Output the (x, y) coordinate of the center of the cell containing the given text.  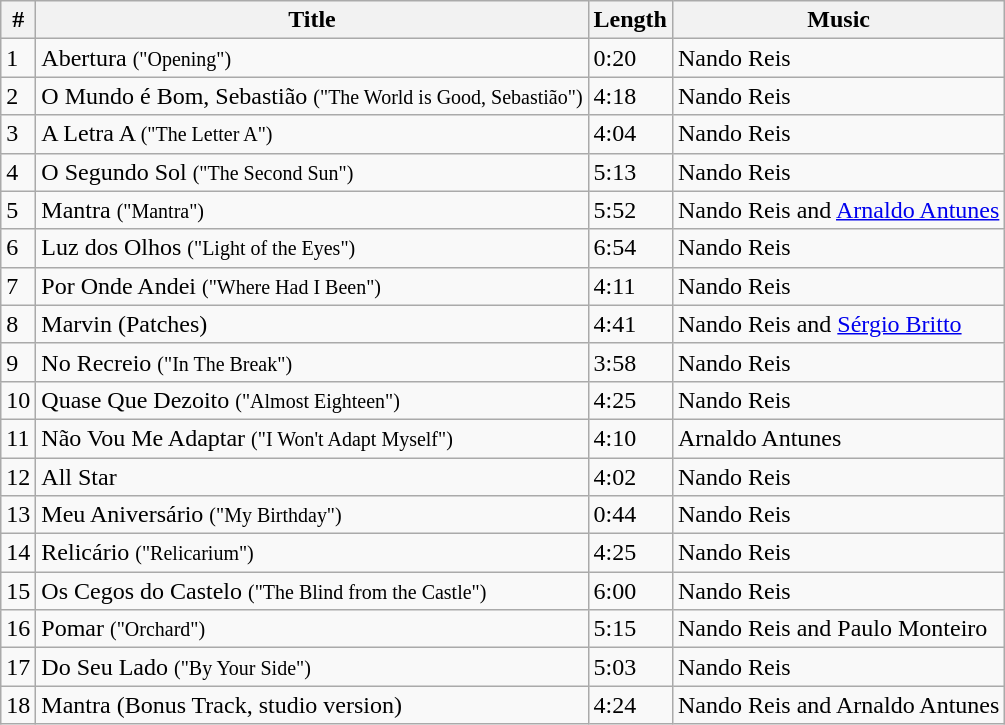
A Letra A ("The Letter A") (312, 134)
5:03 (630, 667)
13 (18, 515)
9 (18, 362)
4 (18, 172)
Do Seu Lado ("By Your Side") (312, 667)
0:20 (630, 58)
Pomar ("Orchard") (312, 629)
Os Cegos do Castelo ("The Blind from the Castle") (312, 591)
4:24 (630, 705)
15 (18, 591)
18 (18, 705)
12 (18, 477)
2 (18, 96)
Mantra ("Mantra") (312, 210)
6:54 (630, 248)
All Star (312, 477)
Relicário ("Relicarium") (312, 553)
6:00 (630, 591)
5 (18, 210)
16 (18, 629)
4:18 (630, 96)
Nando Reis and Paulo Monteiro (838, 629)
3:58 (630, 362)
10 (18, 400)
Não Vou Me Adaptar ("I Won't Adapt Myself") (312, 438)
4:41 (630, 324)
# (18, 20)
11 (18, 438)
Nando Reis and Sérgio Britto (838, 324)
6 (18, 248)
Length (630, 20)
5:13 (630, 172)
Mantra (Bonus Track, studio version) (312, 705)
14 (18, 553)
Title (312, 20)
0:44 (630, 515)
4:10 (630, 438)
Por Onde Andei ("Where Had I Been") (312, 286)
4:04 (630, 134)
Abertura ("Opening") (312, 58)
8 (18, 324)
Luz dos Olhos ("Light of the Eyes") (312, 248)
5:15 (630, 629)
17 (18, 667)
Music (838, 20)
O Segundo Sol ("The Second Sun") (312, 172)
No Recreio ("In The Break") (312, 362)
4:11 (630, 286)
1 (18, 58)
Quase Que Dezoito ("Almost Eighteen") (312, 400)
4:02 (630, 477)
Meu Aniversário ("My Birthday") (312, 515)
3 (18, 134)
5:52 (630, 210)
O Mundo é Bom, Sebastião ("The World is Good, Sebastião") (312, 96)
7 (18, 286)
Marvin (Patches) (312, 324)
Arnaldo Antunes (838, 438)
